Search for the cell housing the specified text and yield its [x, y] center coordinate. 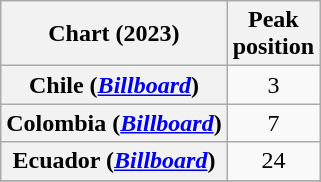
Chart (2023) [114, 34]
Chile (Billboard) [114, 85]
Ecuador (Billboard) [114, 161]
3 [273, 85]
Colombia (Billboard) [114, 123]
24 [273, 161]
Peakposition [273, 34]
7 [273, 123]
